Find where the given text appears and provide that cell's center as [X, Y] coordinate. 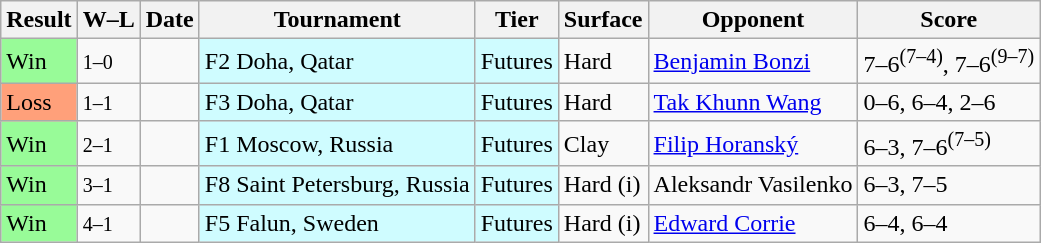
Tournament [337, 20]
Date [170, 20]
4–1 [108, 223]
Edward Corrie [753, 223]
Benjamin Bonzi [753, 62]
Filip Horanský [753, 144]
F2 Doha, Qatar [337, 62]
Aleksandr Vasilenko [753, 185]
F5 Falun, Sweden [337, 223]
W–L [108, 20]
0–6, 6–4, 2–6 [949, 102]
Clay [603, 144]
2–1 [108, 144]
Opponent [753, 20]
Score [949, 20]
F1 Moscow, Russia [337, 144]
Tak Khunn Wang [753, 102]
Result [39, 20]
6–3, 7–6(7–5) [949, 144]
3–1 [108, 185]
6–3, 7–5 [949, 185]
7–6(7–4), 7–6(9–7) [949, 62]
Tier [516, 20]
6–4, 6–4 [949, 223]
1–0 [108, 62]
F8 Saint Petersburg, Russia [337, 185]
F3 Doha, Qatar [337, 102]
1–1 [108, 102]
Surface [603, 20]
Loss [39, 102]
